Pinpoint the cell where the given text exists, returning its (x, y) midpoint coordinate. 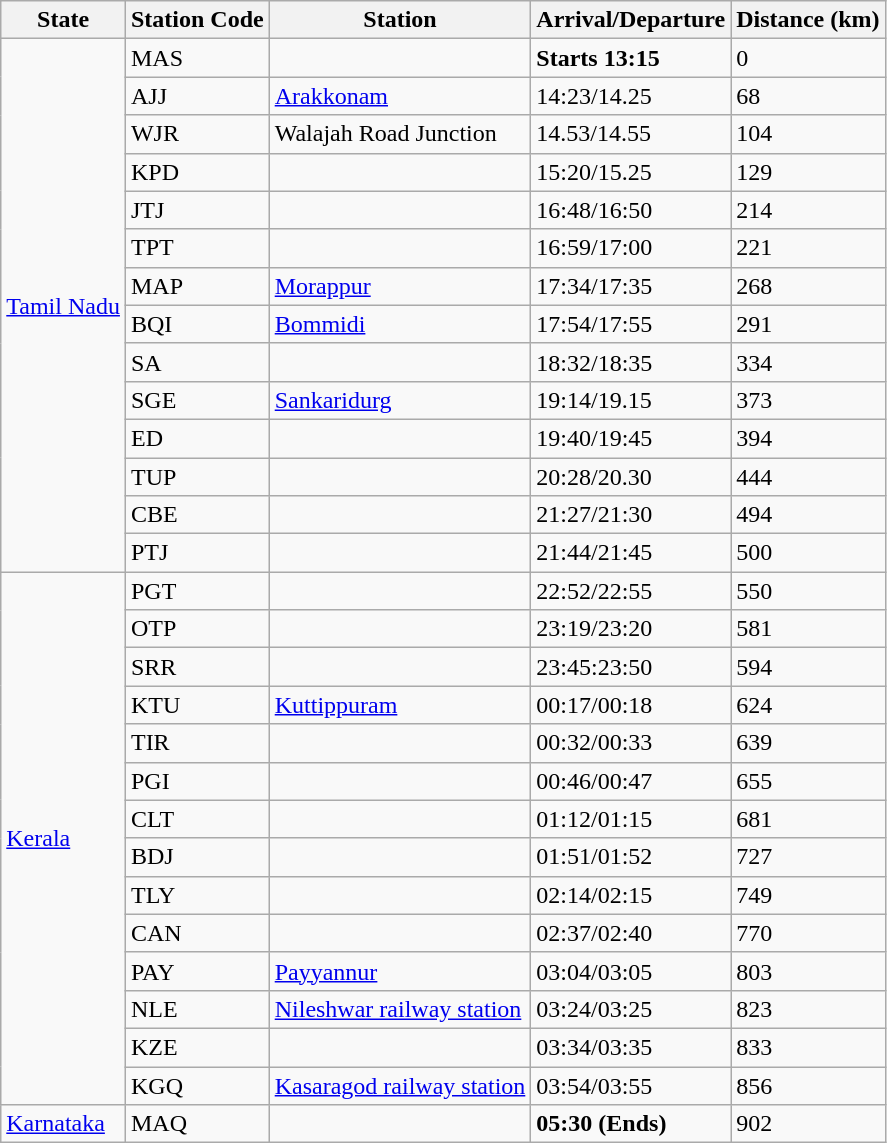
681 (808, 819)
SA (197, 362)
PAY (197, 971)
291 (808, 324)
902 (808, 1124)
00:46/00:47 (631, 781)
803 (808, 971)
Kerala (64, 838)
770 (808, 933)
NLE (197, 1009)
594 (808, 667)
Kasaragod railway station (400, 1085)
02:37/02:40 (631, 933)
MAQ (197, 1124)
AJJ (197, 96)
02:14/02:15 (631, 895)
BQI (197, 324)
856 (808, 1085)
Starts 13:15 (631, 58)
214 (808, 210)
655 (808, 781)
TIR (197, 743)
Walajah Road Junction (400, 134)
444 (808, 477)
Kuttippuram (400, 705)
624 (808, 705)
727 (808, 857)
22:52/22:55 (631, 591)
SRR (197, 667)
JTJ (197, 210)
MAP (197, 286)
17:54/17:55 (631, 324)
550 (808, 591)
PTJ (197, 553)
TUP (197, 477)
749 (808, 895)
MAS (197, 58)
KPD (197, 172)
Tamil Nadu (64, 306)
WJR (197, 134)
Payyannur (400, 971)
CLT (197, 819)
03:04/03:05 (631, 971)
05:30 (Ends) (631, 1124)
CAN (197, 933)
18:32/18:35 (631, 362)
16:59/17:00 (631, 248)
SGE (197, 400)
334 (808, 362)
CBE (197, 515)
823 (808, 1009)
Sankaridurg (400, 400)
23:45:23:50 (631, 667)
494 (808, 515)
14:23/14.25 (631, 96)
PGI (197, 781)
Nileshwar railway station (400, 1009)
BDJ (197, 857)
15:20/15.25 (631, 172)
373 (808, 400)
00:32/00:33 (631, 743)
KZE (197, 1047)
Morappur (400, 286)
PGT (197, 591)
01:12/01:15 (631, 819)
State (64, 20)
17:34/17:35 (631, 286)
Arakkonam (400, 96)
19:40/19:45 (631, 438)
Karnataka (64, 1124)
104 (808, 134)
221 (808, 248)
16:48/16:50 (631, 210)
TPT (197, 248)
268 (808, 286)
21:27/21:30 (631, 515)
KGQ (197, 1085)
20:28/20.30 (631, 477)
OTP (197, 629)
TLY (197, 895)
03:24/03:25 (631, 1009)
0 (808, 58)
19:14/19.15 (631, 400)
Arrival/Departure (631, 20)
Station Code (197, 20)
Bommidi (400, 324)
68 (808, 96)
03:54/03:55 (631, 1085)
01:51/01:52 (631, 857)
Station (400, 20)
Distance (km) (808, 20)
21:44/21:45 (631, 553)
KTU (197, 705)
581 (808, 629)
23:19/23:20 (631, 629)
394 (808, 438)
129 (808, 172)
14.53/14.55 (631, 134)
639 (808, 743)
03:34/03:35 (631, 1047)
833 (808, 1047)
00:17/00:18 (631, 705)
ED (197, 438)
500 (808, 553)
